Detect which cell encompasses the target text, then output its [x, y] center coordinate. 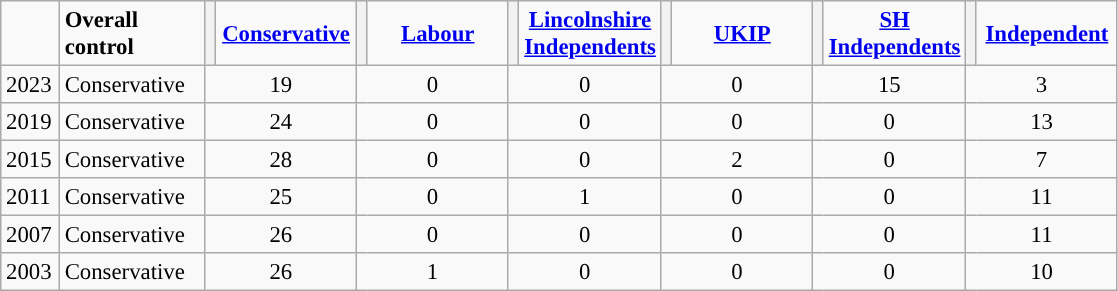
13 [1042, 122]
2007 [30, 235]
SH Independents [894, 34]
24 [281, 122]
Lincolnshire Independents [590, 34]
Labour [438, 34]
2019 [30, 122]
19 [281, 85]
26 [281, 235]
UKIP [742, 34]
2015 [30, 160]
2023 [30, 85]
Overall control [132, 34]
15 [890, 85]
2011 [30, 197]
28 [281, 160]
25 [281, 197]
3 [1042, 85]
2 [737, 160]
7 [1042, 160]
1 [584, 197]
Independent [1046, 34]
